For the text-containing cell, return its midpoint in [x, y] coordinate format. 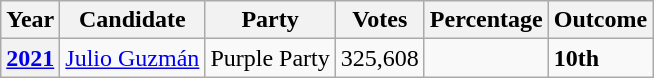
10th [600, 58]
Purple Party [270, 58]
Julio Guzmán [132, 58]
Votes [380, 20]
Party [270, 20]
2021 [30, 58]
Percentage [486, 20]
325,608 [380, 58]
Outcome [600, 20]
Year [30, 20]
Candidate [132, 20]
